Search for the cell housing the specified text and yield its (X, Y) center coordinate. 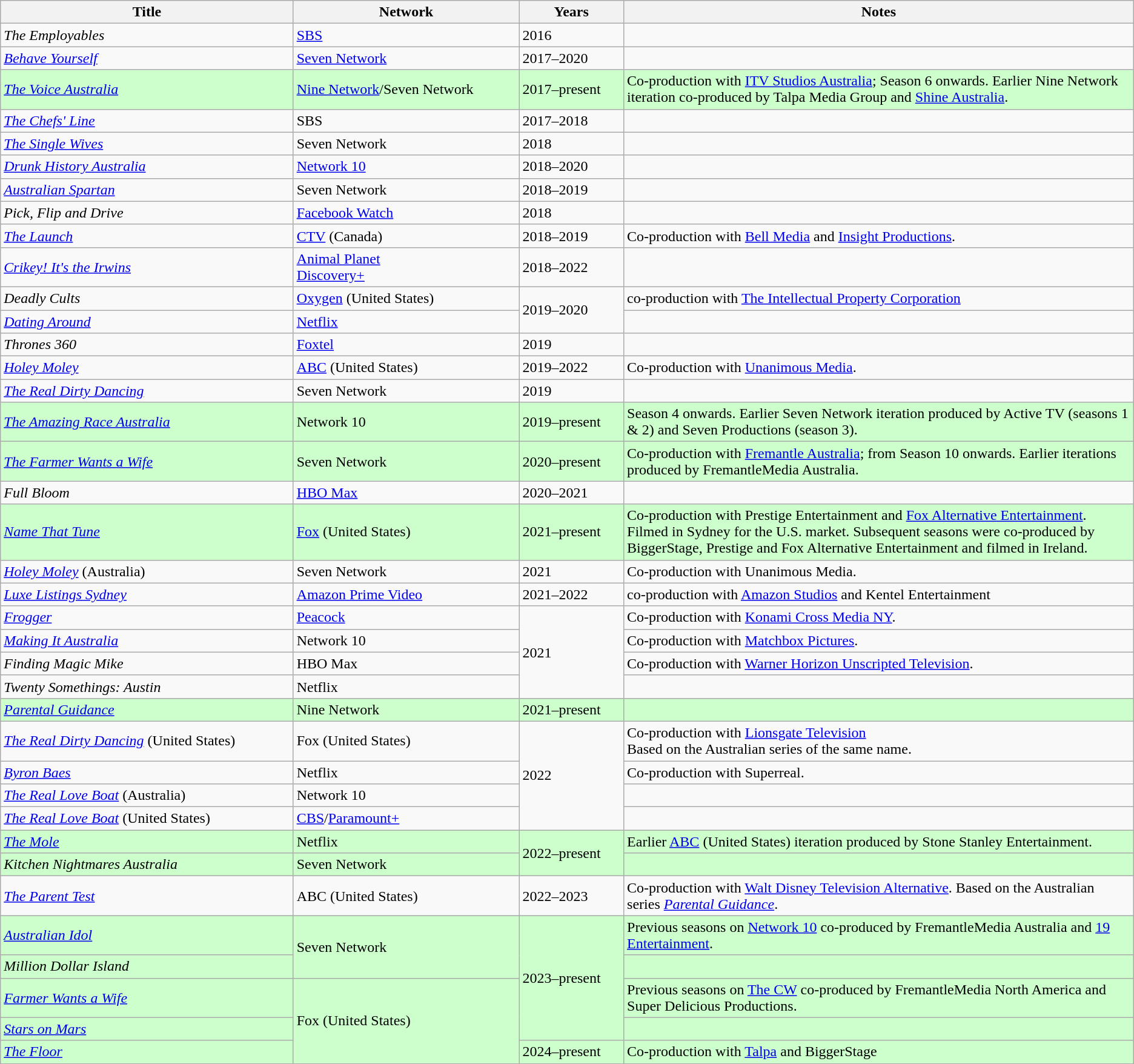
Co-production with Talpa and BiggerStage (879, 1052)
2019–2020 (572, 310)
Frogger (147, 617)
Title (147, 12)
Notes (879, 12)
Stars on Mars (147, 1029)
Pick, Flip and Drive (147, 213)
Co-production with Walt Disney Television Alternative. Based on the Australian series Parental Guidance. (879, 896)
The Real Love Boat (United States) (147, 819)
Co-production with Konami Cross Media NY. (879, 617)
2018–2020 (572, 167)
Kitchen Nightmares Australia (147, 865)
Holey Moley (Australia) (147, 571)
Crikey! It's the Irwins (147, 267)
The Mole (147, 842)
CBS/Paramount+ (406, 819)
2021–2022 (572, 594)
2023–present (572, 978)
Facebook Watch (406, 213)
Million Dollar Island (147, 966)
Network (406, 12)
The Real Love Boat (Australia) (147, 796)
Co-production with Superreal. (879, 773)
The Floor (147, 1052)
Nine Network (406, 710)
Name That Tune (147, 532)
Holey Moley (147, 368)
Dating Around (147, 322)
Co-production with Warner Horizon Unscripted Television. (879, 663)
co-production with Amazon Studios and Kentel Entertainment (879, 594)
Twenty Somethings: Austin (147, 687)
2022 (572, 776)
Amazon Prime Video (406, 594)
Co-production with Lionsgate TelevisionBased on the Australian series of the same name. (879, 740)
Years (572, 12)
Byron Baes (147, 773)
2018–2022 (572, 267)
Nine Network/Seven Network (406, 90)
Finding Magic Mike (147, 663)
The Parent Test (147, 896)
The Voice Australia (147, 90)
Australian Idol (147, 936)
Farmer Wants a Wife (147, 997)
2017–2018 (572, 121)
The Employables (147, 35)
2022–2023 (572, 896)
Previous seasons on The CW co-produced by FremantleMedia North America and Super Delicious Productions. (879, 997)
2020–present (572, 462)
Animal PlanetDiscovery+ (406, 267)
Making It Australia (147, 640)
CTV (Canada) (406, 236)
Foxtel (406, 345)
Full Bloom (147, 493)
2020–2021 (572, 493)
Luxe Listings Sydney (147, 594)
Behave Yourself (147, 58)
Australian Spartan (147, 190)
Co-production with Matchbox Pictures. (879, 640)
Peacock (406, 617)
Oxygen (United States) (406, 298)
2017–present (572, 90)
Co-production with Bell Media and Insight Productions. (879, 236)
2024–present (572, 1052)
The Chefs' Line (147, 121)
The Launch (147, 236)
2016 (572, 35)
Thrones 360 (147, 345)
Season 4 onwards. Earlier Seven Network iteration produced by Active TV (seasons 1 & 2) and Seven Productions (season 3). (879, 422)
Deadly Cults (147, 298)
2017–2020 (572, 58)
The Real Dirty Dancing (United States) (147, 740)
Earlier ABC (United States) iteration produced by Stone Stanley Entertainment. (879, 842)
2019–2022 (572, 368)
The Single Wives (147, 144)
Previous seasons on Network 10 co-produced by FremantleMedia Australia and 19 Entertainment. (879, 936)
Co-production with ITV Studios Australia; Season 6 onwards. Earlier Nine Network iteration co-produced by Talpa Media Group and Shine Australia. (879, 90)
The Real Dirty Dancing (147, 391)
Drunk History Australia (147, 167)
2019–present (572, 422)
Parental Guidance (147, 710)
co-production with The Intellectual Property Corporation (879, 298)
The Amazing Race Australia (147, 422)
Co-production with Fremantle Australia; from Season 10 onwards. Earlier iterations produced by FremantleMedia Australia. (879, 462)
The Farmer Wants a Wife (147, 462)
2022–present (572, 853)
